Return the (x, y) coordinate for the center point of the cell that contains the specified text.  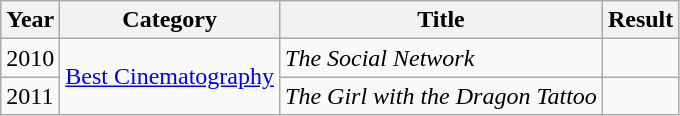
The Girl with the Dragon Tattoo (442, 96)
The Social Network (442, 58)
Result (640, 20)
Category (170, 20)
2010 (30, 58)
Best Cinematography (170, 77)
2011 (30, 96)
Title (442, 20)
Year (30, 20)
